Scan for the cell matching the given text and deliver its (X, Y) coordinate at center. 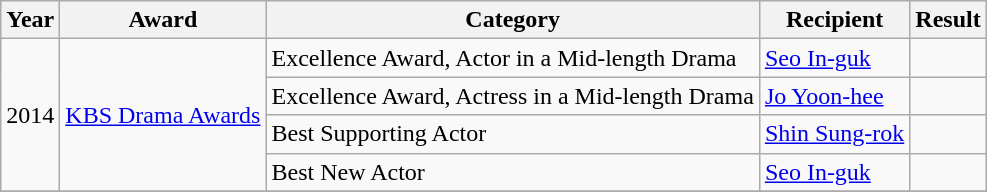
Jo Yoon-hee (834, 96)
Result (948, 20)
Shin Sung-rok (834, 134)
Year (30, 20)
Best New Actor (512, 172)
2014 (30, 115)
KBS Drama Awards (163, 115)
Best Supporting Actor (512, 134)
Excellence Award, Actress in a Mid-length Drama (512, 96)
Award (163, 20)
Recipient (834, 20)
Category (512, 20)
Excellence Award, Actor in a Mid-length Drama (512, 58)
